Find where the given text appears and provide that cell's center as [X, Y] coordinate. 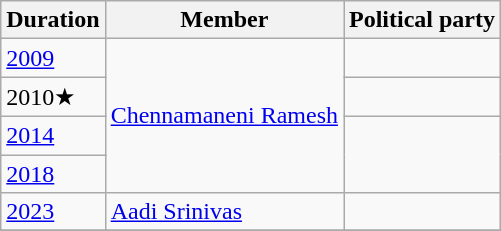
2023 [53, 212]
2018 [53, 173]
2014 [53, 135]
2009 [53, 58]
Member [224, 20]
Chennamaneni Ramesh [224, 116]
Political party [422, 20]
Duration [53, 20]
2010★ [53, 97]
Aadi Srinivas [224, 212]
